For the text-containing cell, return its midpoint in (x, y) coordinate format. 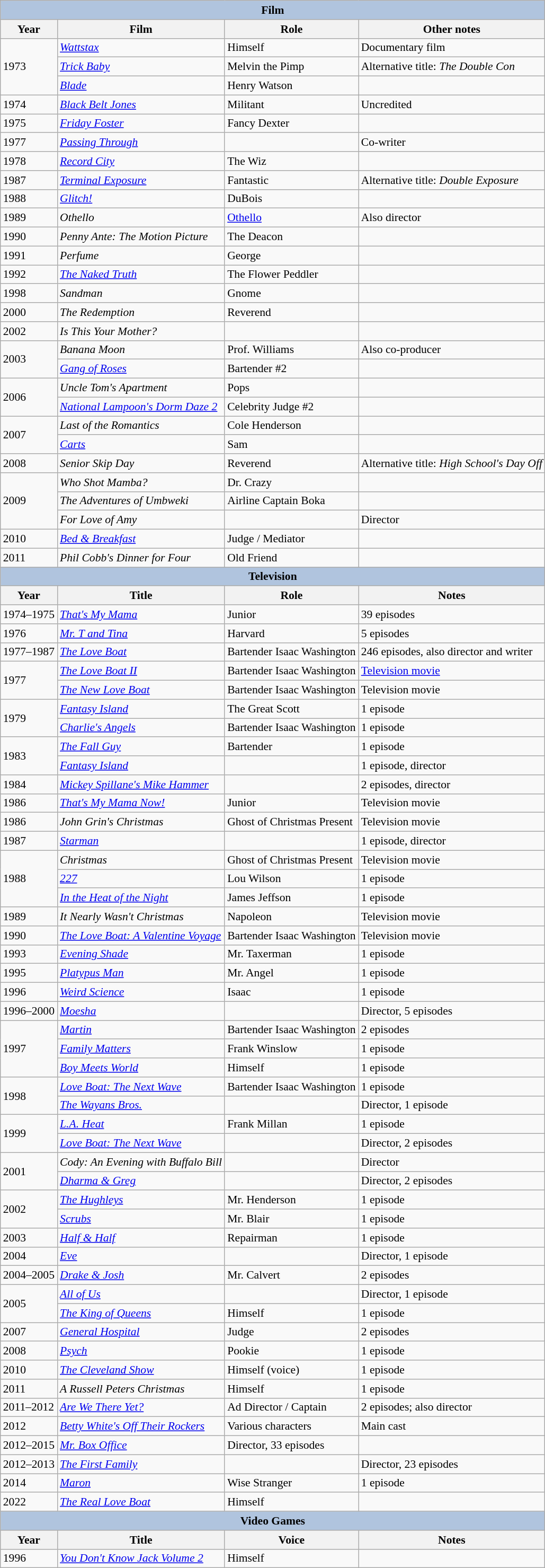
Penny Ante: The Motion Picture (141, 237)
1979 (29, 718)
1977–1987 (29, 652)
Weird Science (141, 992)
The King of Queens (141, 1313)
James Jeffson (291, 898)
1993 (29, 954)
Mr. T and Tina (141, 633)
2011–2012 (29, 1407)
1974 (29, 104)
Is This Your Mother? (141, 331)
Mr. Taxerman (291, 954)
Last of the Romantics (141, 426)
Friday Foster (141, 124)
Mr. Henderson (291, 1200)
Who Shot Mamba? (141, 482)
Voice (291, 1540)
National Lampoon's Dorm Daze 2 (141, 407)
Starman (141, 841)
Old Friend (291, 558)
Christmas (141, 860)
Uncredited (452, 104)
2012 (29, 1426)
Alternative title: Double Exposure (452, 180)
The New Love Boat (141, 690)
Dr. Crazy (291, 482)
The Cleveland Show (141, 1370)
Platypus Man (141, 973)
2001 (29, 1171)
Himself (voice) (291, 1370)
Henry Watson (291, 86)
1991 (29, 256)
The Wayans Bros. (141, 1105)
Martin (141, 1030)
Betty White's Off Their Rockers (141, 1426)
Various characters (291, 1426)
Director, 5 episodes (452, 1011)
That's My Mama (141, 614)
2012–2013 (29, 1464)
Uncle Tom's Apartment (141, 388)
2005 (29, 1304)
Repairman (291, 1238)
39 episodes (452, 614)
Frank Millan (291, 1124)
Gang of Roses (141, 369)
Eve (141, 1256)
The Fall Guy (141, 747)
Melvin the Pimp (291, 67)
Wattstax (141, 48)
General Hospital (141, 1332)
2004 (29, 1256)
2000 (29, 312)
2006 (29, 398)
Cole Henderson (291, 426)
Boy Meets World (141, 1068)
Also co-producer (452, 350)
Alternative title: The Double Con (452, 67)
1984 (29, 785)
The Love Boat II (141, 671)
Bed & Breakfast (141, 539)
Fancy Dexter (291, 124)
In the Heat of the Night (141, 898)
Cody: An Evening with Buffalo Bill (141, 1162)
L.A. Heat (141, 1124)
Judge / Mediator (291, 539)
1995 (29, 973)
The Wiz (291, 161)
The Naked Truth (141, 275)
John Grin's Christmas (141, 822)
Pops (291, 388)
Fantastic (291, 180)
The Great Scott (291, 709)
1997 (29, 1049)
Mr. Blair (291, 1219)
Mickey Spillane's Mike Hammer (141, 785)
For Love of Amy (141, 520)
Record City (141, 161)
All of Us (141, 1294)
Isaac (291, 992)
Director, 23 episodes (452, 1464)
Mr. Angel (291, 973)
Glitch! (141, 199)
1996–2000 (29, 1011)
Banana Moon (141, 350)
Moesha (141, 1011)
The Hughleys (141, 1200)
The Flower Peddler (291, 275)
George (291, 256)
Half & Half (141, 1238)
Other notes (452, 29)
The Redemption (141, 312)
Television (273, 577)
Carts (141, 445)
5 episodes (452, 633)
2022 (29, 1502)
Prof. Williams (291, 350)
Gnome (291, 294)
Sandman (141, 294)
Are We There Yet? (141, 1407)
Evening Shade (141, 954)
That's My Mama Now! (141, 803)
Passing Through (141, 143)
1973 (29, 67)
1999 (29, 1133)
The First Family (141, 1464)
227 (141, 879)
Lou Wilson (291, 879)
1983 (29, 756)
Sam (291, 445)
Also director (452, 218)
DuBois (291, 199)
The Love Boat (141, 652)
Bartender #2 (291, 369)
Frank Winslow (291, 1049)
The Adventures of Umbweki (141, 501)
Trick Baby (141, 67)
It Nearly Wasn't Christmas (141, 917)
Documentary film (452, 48)
Harvard (291, 633)
2004–2005 (29, 1275)
A Russell Peters Christmas (141, 1389)
Mr. Calvert (291, 1275)
1976 (29, 633)
Wise Stranger (291, 1483)
246 episodes, also director and writer (452, 652)
Director, 33 episodes (291, 1446)
2014 (29, 1483)
2 episodes; also director (452, 1407)
2012–2015 (29, 1446)
1974–1975 (29, 614)
Mr. Box Office (141, 1446)
2009 (29, 501)
Napoleon (291, 917)
Psych (141, 1351)
Drake & Josh (141, 1275)
Airline Captain Boka (291, 501)
Terminal Exposure (141, 180)
Celebrity Judge #2 (291, 407)
Scrubs (141, 1219)
Black Belt Jones (141, 104)
Blade (141, 86)
Ad Director / Captain (291, 1407)
The Love Boat: A Valentine Voyage (141, 936)
Family Matters (141, 1049)
The Real Love Boat (141, 1502)
Pookie (291, 1351)
The Deacon (291, 237)
Alternative title: High School's Day Off (452, 463)
Judge (291, 1332)
Perfume (141, 256)
Phil Cobb's Dinner for Four (141, 558)
You Don't Know Jack Volume 2 (141, 1558)
Co-writer (452, 143)
1978 (29, 161)
2 episodes, director (452, 785)
1992 (29, 275)
Dharma & Greg (141, 1181)
Maron (141, 1483)
Bartender (291, 747)
Main cast (452, 1426)
Militant (291, 104)
Charlie's Angels (141, 728)
Video Games (273, 1521)
Senior Skip Day (141, 463)
1975 (29, 124)
